Output the (x, y) coordinate of the center of the cell containing the given text.  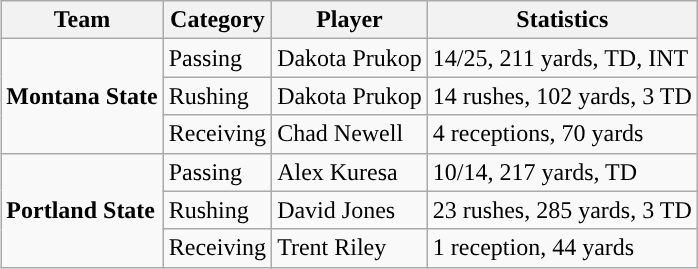
Portland State (82, 210)
Statistics (562, 20)
Montana State (82, 96)
4 receptions, 70 yards (562, 134)
10/14, 217 yards, TD (562, 172)
Team (82, 20)
Trent Riley (350, 248)
Category (217, 20)
Player (350, 20)
14 rushes, 102 yards, 3 TD (562, 96)
Chad Newell (350, 134)
1 reception, 44 yards (562, 248)
14/25, 211 yards, TD, INT (562, 58)
David Jones (350, 210)
23 rushes, 285 yards, 3 TD (562, 210)
Alex Kuresa (350, 172)
